Determine the (X, Y) coordinate at the center of the cell enclosing the given text.  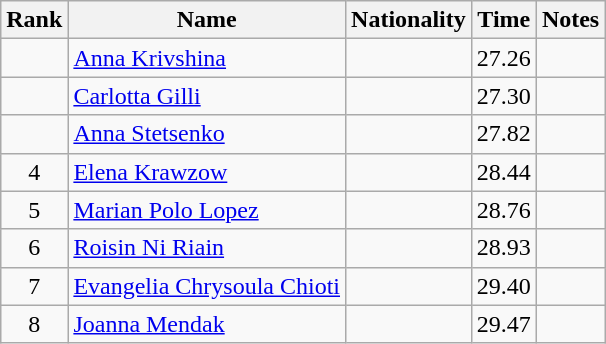
Notes (570, 20)
Anna Stetsenko (207, 134)
Rank (34, 20)
Name (207, 20)
Joanna Mendak (207, 324)
28.76 (504, 210)
27.30 (504, 96)
Marian Polo Lopez (207, 210)
7 (34, 286)
4 (34, 172)
8 (34, 324)
Elena Krawzow (207, 172)
6 (34, 248)
5 (34, 210)
Evangelia Chrysoula Chioti (207, 286)
Carlotta Gilli (207, 96)
28.44 (504, 172)
27.82 (504, 134)
29.40 (504, 286)
Nationality (409, 20)
27.26 (504, 58)
28.93 (504, 248)
Roisin Ni Riain (207, 248)
29.47 (504, 324)
Anna Krivshina (207, 58)
Time (504, 20)
